Output the (x, y) coordinate of the center of the cell containing the given text.  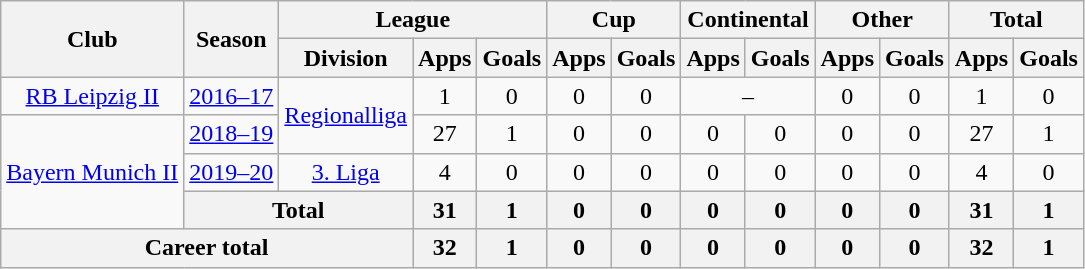
Bayern Munich II (92, 172)
2018–19 (232, 134)
2016–17 (232, 96)
Club (92, 39)
3. Liga (346, 172)
League (413, 20)
Career total (207, 248)
Regionalliga (346, 115)
Continental (748, 20)
Cup (614, 20)
RB Leipzig II (92, 96)
2019–20 (232, 172)
Other (882, 20)
Division (346, 58)
– (748, 96)
Season (232, 39)
